Capture the cell that displays the provided text and extract its (x, y) central coordinate. 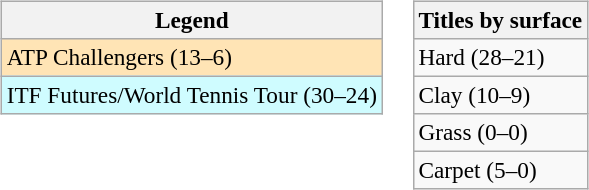
Grass (0–0) (500, 133)
Clay (10–9) (500, 95)
Legend (192, 20)
ATP Challengers (13–6) (192, 57)
Hard (28–21) (500, 57)
Titles by surface (500, 20)
Carpet (5–0) (500, 171)
ITF Futures/World Tennis Tour (30–24) (192, 95)
